Determine the (X, Y) coordinate at the center of the cell enclosing the given text.  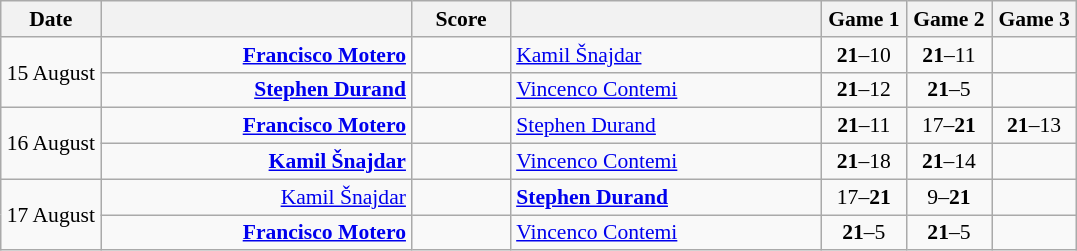
Game 1 (864, 19)
9–21 (948, 197)
15 August (51, 72)
21–12 (864, 90)
16 August (51, 144)
21–10 (864, 55)
17 August (51, 214)
21–18 (864, 162)
Date (51, 19)
21–13 (1034, 126)
Game 2 (948, 19)
Game 3 (1034, 19)
Score (461, 19)
21–14 (948, 162)
